Identify which cell holds the provided text, then report its [x, y] central coordinate. 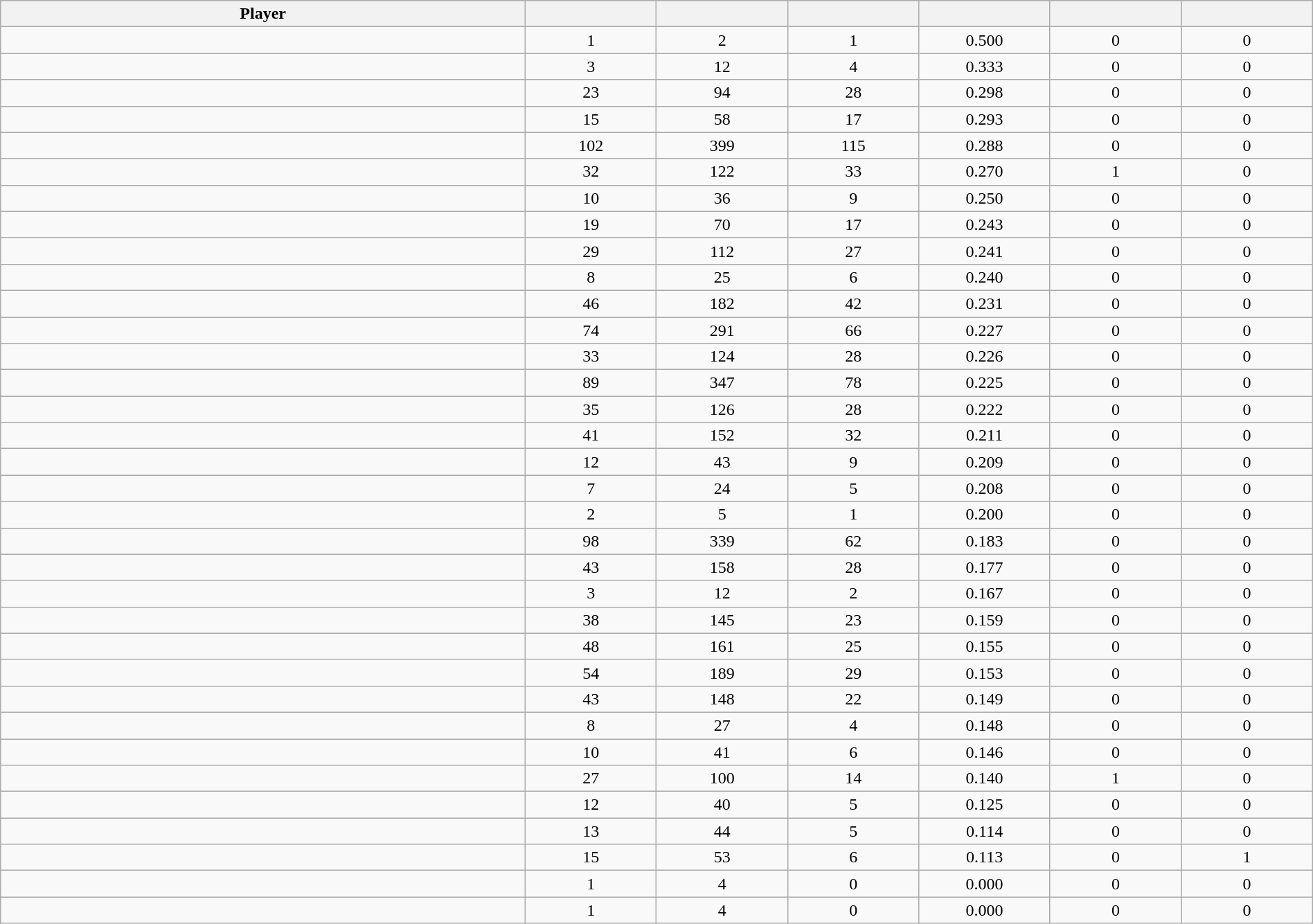
0.288 [985, 145]
0.250 [985, 198]
0.208 [985, 488]
0.177 [985, 567]
339 [722, 541]
38 [591, 620]
0.227 [985, 330]
0.113 [985, 858]
0.148 [985, 725]
0.333 [985, 66]
48 [591, 646]
0.225 [985, 383]
0.240 [985, 277]
0.270 [985, 172]
0.226 [985, 357]
13 [591, 831]
53 [722, 858]
0.298 [985, 93]
35 [591, 409]
124 [722, 357]
0.183 [985, 541]
14 [853, 779]
0.146 [985, 752]
36 [722, 198]
58 [722, 119]
19 [591, 224]
112 [722, 251]
0.222 [985, 409]
7 [591, 488]
0.500 [985, 40]
Player [263, 14]
0.231 [985, 303]
0.159 [985, 620]
62 [853, 541]
122 [722, 172]
44 [722, 831]
66 [853, 330]
158 [722, 567]
148 [722, 699]
54 [591, 673]
291 [722, 330]
0.114 [985, 831]
74 [591, 330]
102 [591, 145]
78 [853, 383]
0.167 [985, 594]
115 [853, 145]
0.200 [985, 515]
0.293 [985, 119]
0.243 [985, 224]
145 [722, 620]
182 [722, 303]
0.155 [985, 646]
0.140 [985, 779]
0.241 [985, 251]
189 [722, 673]
0.209 [985, 462]
161 [722, 646]
126 [722, 409]
89 [591, 383]
100 [722, 779]
24 [722, 488]
42 [853, 303]
0.125 [985, 805]
70 [722, 224]
98 [591, 541]
46 [591, 303]
347 [722, 383]
0.153 [985, 673]
94 [722, 93]
399 [722, 145]
152 [722, 436]
0.211 [985, 436]
22 [853, 699]
40 [722, 805]
0.149 [985, 699]
